Scan for the cell matching the given text and deliver its (X, Y) coordinate at center. 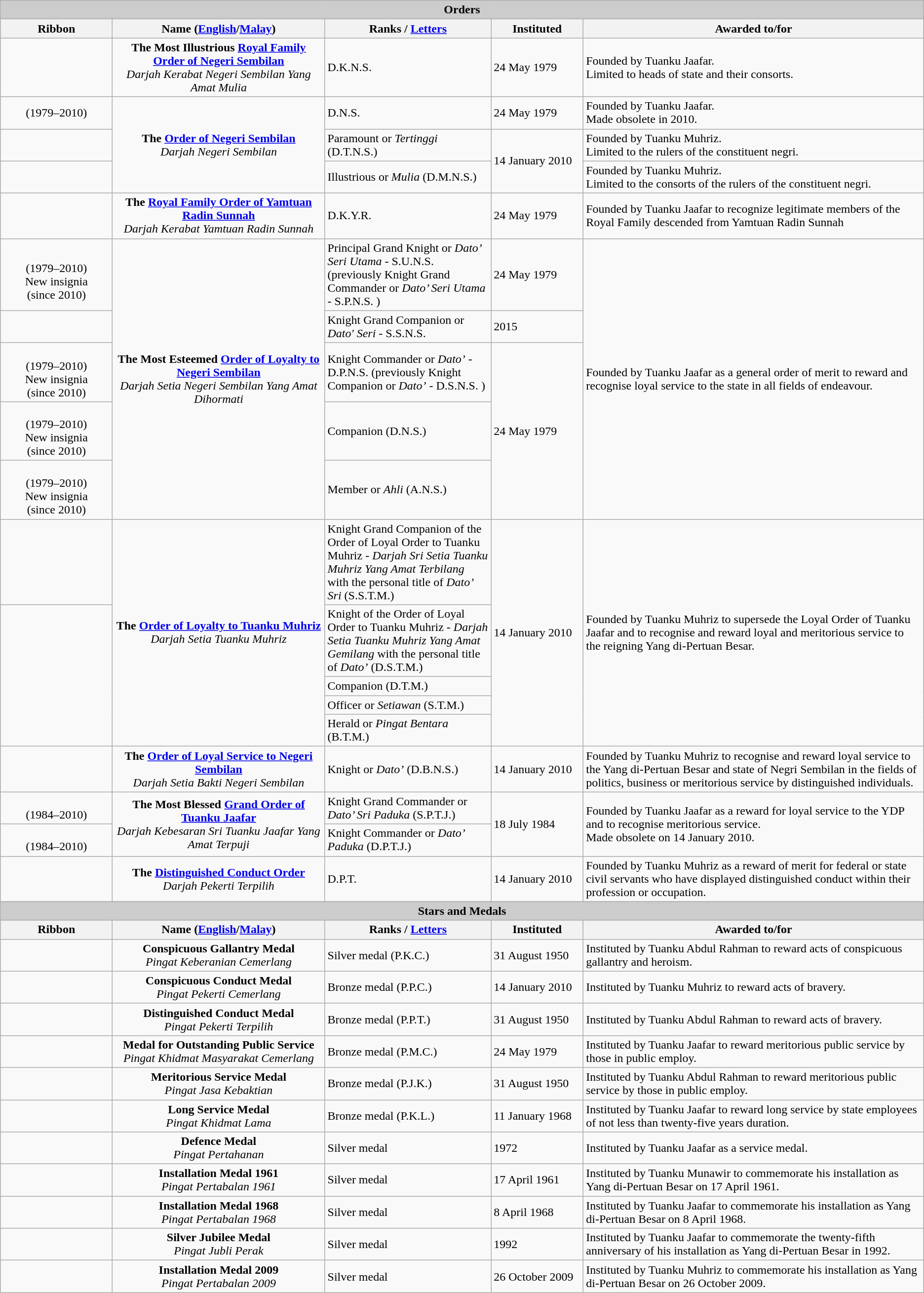
Instituted by Tuanku Abdul Rahman to reward acts of conspicuous gallantry and heroism. (754, 955)
Founded by Tuanku Muhriz. Limited to the rulers of the constituent negri. (754, 145)
Knight or Dato’ (D.B.N.S.) (408, 769)
Instituted by Tuanku Abdul Rahman to reward acts of bravery. (754, 1019)
Knight Commander or Dato’ - D.P.N.S. (previously Knight Companion or Dato’ - D.S.N.S. ) (408, 372)
26 October 2009 (537, 1277)
2015 (537, 327)
Companion (D.N.S.) (408, 431)
Instituted by Tuanku Muhriz to commemorate his installation as Yang di-Pertuan Besar on 26 October 2009. (754, 1277)
11 January 1968 (537, 1116)
Bronze medal (P.K.L.) (408, 1116)
Instituted by Tuanku Muhriz to reward acts of bravery. (754, 987)
8 April 1968 (537, 1213)
Founded by Tuanku Muhriz. Limited to the consorts of the rulers of the constituent negri. (754, 177)
Knight Grand Companion or Dato' Seri - S.S.N.S. (408, 327)
Bronze medal (P.P.T.) (408, 1019)
1992 (537, 1244)
Founded by Tuanku Jaafar as a general order of merit to reward and recognise loyal service to the state in all fields of endeavour. (754, 379)
(1979–2010) (56, 113)
Stars and Medals (462, 911)
The Royal Family Order of Yamtuan Radin Sunnah Darjah Kerabat Yamtuan Radin Sunnah (219, 216)
Orders (462, 10)
Silver medal (P.K.C.) (408, 955)
Meritorious Service Medal Pingat Jasa Kebaktian (219, 1083)
Installation Medal 1961 Pingat Pertabalan 1961 (219, 1180)
Instituted by Tuanku Jaafar to commemorate the twenty-fifth anniversary of his installation as Yang di-Pertuan Besar in 1992. (754, 1244)
The Distinguished Conduct Order Darjah Pekerti Terpilih (219, 879)
18 July 1984 (537, 824)
17 April 1961 (537, 1180)
Instituted by Tuanku Munawir to commemorate his installation as Yang di-Pertuan Besar on 17 April 1961. (754, 1180)
Founded by Tuanku Jaafar to recognize legitimate members of the Royal Family descended from Yamtuan Radin Sunnah (754, 216)
Illustrious or Mulia (D.M.N.S.) (408, 177)
Member or Ahli (A.N.S.) (408, 490)
Founded by Tuanku Jaafar. Made obsolete in 2010. (754, 113)
D.N.S. (408, 113)
Bronze medal (P.P.C.) (408, 987)
Instituted by Tuanku Jaafar to reward long service by state employees of not less than twenty-five years duration. (754, 1116)
The Most Illustrious Royal Family Order of Negeri SembilanDarjah Kerabat Negeri Sembilan Yang Amat Mulia (219, 67)
Officer or Setiawan (S.T.M.) (408, 705)
The Order of Negeri Sembilan Darjah Negeri Sembilan (219, 145)
Conspicuous Conduct Medal Pingat Pekerti Cemerlang (219, 987)
Herald or Pingat Bentara (B.T.M.) (408, 731)
Defence Medal Pingat Pertahanan (219, 1148)
The Order of Loyalty to Tuanku Muhriz Darjah Setia Tuanku Muhriz (219, 633)
Companion (D.T.M.) (408, 686)
Bronze medal (P.M.C.) (408, 1052)
The Most Esteemed Order of Loyalty to Negeri Sembilan Darjah Setia Negeri Sembilan Yang Amat Dihormati (219, 379)
Distinguished Conduct Medal Pingat Pekerti Terpilih (219, 1019)
The Most Blessed Grand Order of Tuanku Jaafar Darjah Kebesaran Sri Tuanku Jaafar Yang Amat Terpuji (219, 824)
D.K.Y.R. (408, 216)
Conspicuous Gallantry Medal Pingat Keberanian Cemerlang (219, 955)
Principal Grand Knight or Dato’ Seri Utama - S.U.N.S. (previously Knight Grand Commander or Dato’ Seri Utama - S.P.N.S. ) (408, 274)
Medal for Outstanding Public Service Pingat Khidmat Masyarakat Cemerlang (219, 1052)
Knight Commander or Dato’ Paduka (D.P.T.J.) (408, 840)
Instituted by Tuanku Jaafar to commemorate his installation as Yang di-Pertuan Besar on 8 April 1968. (754, 1213)
Founded by Tuanku Jaafar. Limited to heads of state and their consorts. (754, 67)
Installation Medal 1968 Pingat Pertabalan 1968 (219, 1213)
Founded by Tuanku Jaafar as a reward for loyal service to the YDP and to recognise meritorious service. Made obsolete on 14 January 2010. (754, 824)
Installation Medal 2009 Pingat Pertabalan 2009 (219, 1277)
The Order of Loyal Service to Negeri Sembilan Darjah Setia Bakti Negeri Sembilan (219, 769)
Long Service Medal Pingat Khidmat Lama (219, 1116)
D.K.N.S. (408, 67)
Bronze medal (P.J.K.) (408, 1083)
Silver Jubilee Medal Pingat Jubli Perak (219, 1244)
Knight of the Order of Loyal Order to Tuanku Muhriz - Darjah Setia Tuanku Muhriz Yang Amat Gemilang with the personal title of Dato’ (D.S.T.M.) (408, 641)
Instituted by Tuanku Abdul Rahman to reward meritorious public service by those in public employ. (754, 1083)
Instituted by Tuanku Jaafar as a service medal. (754, 1148)
Instituted by Tuanku Jaafar to reward meritorious public service by those in public employ. (754, 1052)
Knight Grand Commander or Dato’ Sri Paduka (S.P.T.J.) (408, 808)
D.P.T. (408, 879)
1972 (537, 1148)
Paramount or Tertinggi (D.T.N.S.) (408, 145)
